Return the [X, Y] coordinate for the center point of the cell that contains the specified text.  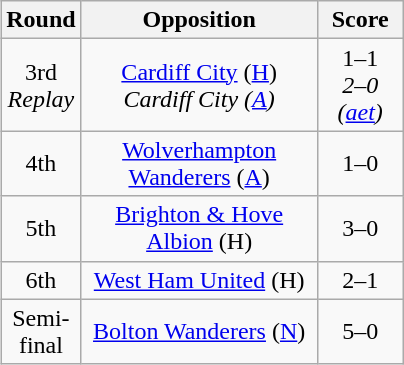
4th [41, 164]
2–1 [360, 280]
West Ham United (H) [199, 280]
3rdReplay [41, 85]
Cardiff City (H)Cardiff City (A) [199, 85]
3–0 [360, 228]
Opposition [199, 20]
5–0 [360, 332]
1–0 [360, 164]
Brighton & Hove Albion (H) [199, 228]
1–12–0 (aet) [360, 85]
5th [41, 228]
Round [41, 20]
Score [360, 20]
6th [41, 280]
Semi-final [41, 332]
Bolton Wanderers (N) [199, 332]
Wolverhampton Wanderers (A) [199, 164]
